Capture the cell that displays the provided text and extract its [x, y] central coordinate. 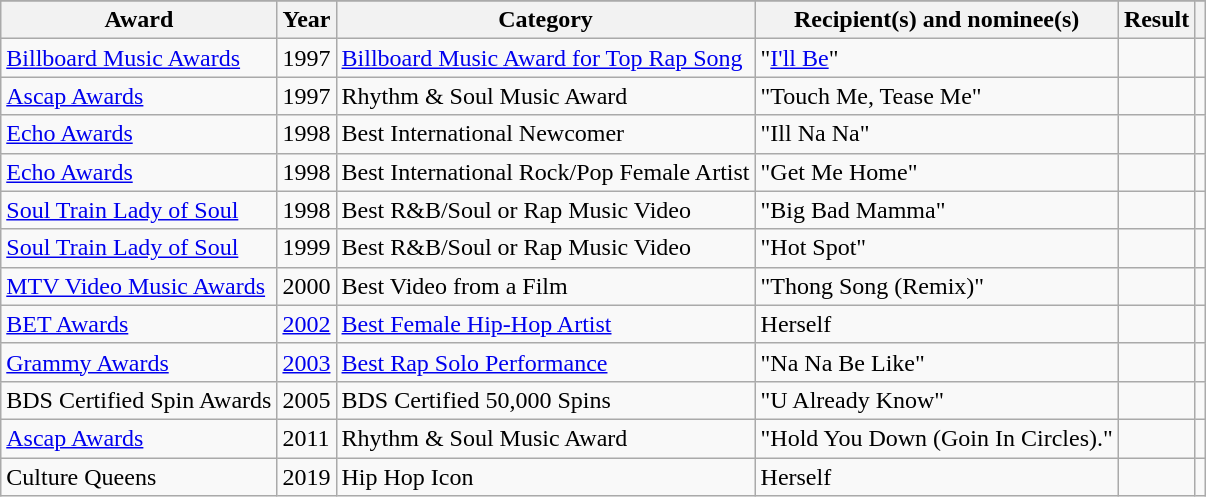
Award [139, 20]
MTV Video Music Awards [139, 286]
Best Video from a Film [546, 286]
Best International Rock/Pop Female Artist [546, 172]
"Touch Me, Tease Me" [936, 96]
"Hold You Down (Goin In Circles)." [936, 438]
"Hot Spot" [936, 248]
Grammy Awards [139, 362]
2000 [306, 286]
Billboard Music Award for Top Rap Song [546, 58]
"Ill Na Na" [936, 134]
Best Rap Solo Performance [546, 362]
BDS Certified 50,000 Spins [546, 400]
2019 [306, 477]
BDS Certified Spin Awards [139, 400]
Best Female Hip-Hop Artist [546, 324]
2003 [306, 362]
2002 [306, 324]
Hip Hop Icon [546, 477]
Result [1156, 20]
BET Awards [139, 324]
1999 [306, 248]
Year [306, 20]
"Na Na Be Like" [936, 362]
Recipient(s) and nominee(s) [936, 20]
"Get Me Home" [936, 172]
"Big Bad Mamma" [936, 210]
Culture Queens [139, 477]
"Thong Song (Remix)" [936, 286]
2005 [306, 400]
Best International Newcomer [546, 134]
"U Already Know" [936, 400]
Category [546, 20]
2011 [306, 438]
Billboard Music Awards [139, 58]
"I'll Be" [936, 58]
